Detect which cell encompasses the target text, then output its [x, y] center coordinate. 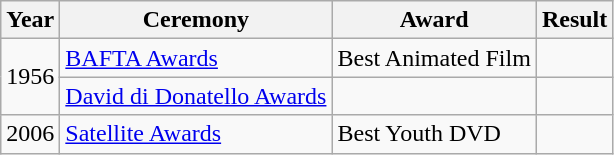
Ceremony [196, 20]
Year [30, 20]
2006 [30, 134]
Satellite Awards [196, 134]
Best Animated Film [434, 58]
BAFTA Awards [196, 58]
David di Donatello Awards [196, 96]
Award [434, 20]
1956 [30, 77]
Result [574, 20]
Best Youth DVD [434, 134]
